Pinpoint the cell where the given text exists, returning its (X, Y) midpoint coordinate. 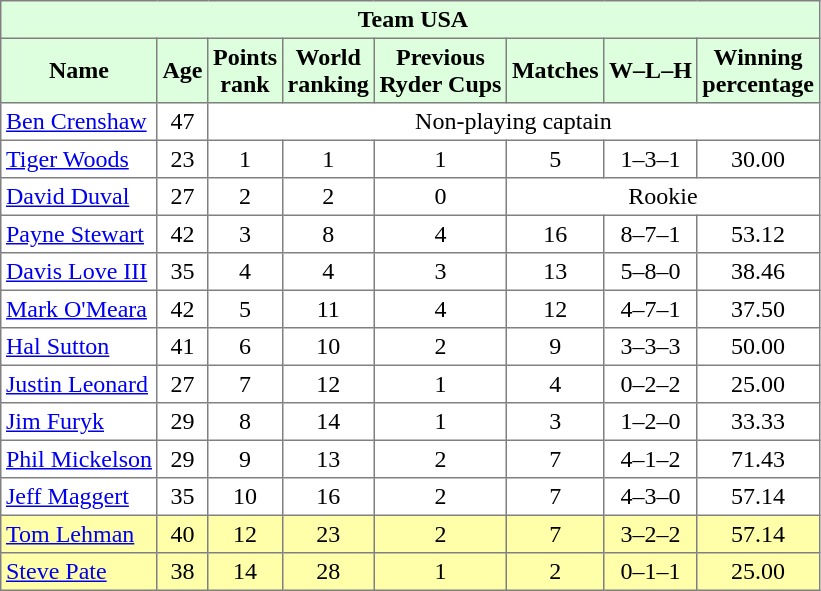
Team USA (410, 20)
Worldranking (328, 70)
28 (328, 572)
0–2–2 (650, 384)
Payne Stewart (80, 234)
47 (182, 122)
Name (80, 70)
Matches (556, 70)
30.00 (758, 159)
71.43 (758, 459)
Justin Leonard (80, 384)
Davis Love III (80, 272)
37.50 (758, 309)
40 (182, 534)
Winningpercentage (758, 70)
0 (440, 197)
Jim Furyk (80, 422)
Ben Crenshaw (80, 122)
Phil Mickelson (80, 459)
Tiger Woods (80, 159)
4–1–2 (650, 459)
Mark O'Meara (80, 309)
3–3–3 (650, 347)
PreviousRyder Cups (440, 70)
6 (246, 347)
50.00 (758, 347)
4–3–0 (650, 497)
Tom Lehman (80, 534)
0–1–1 (650, 572)
3–2–2 (650, 534)
David Duval (80, 197)
5–8–0 (650, 272)
Jeff Maggert (80, 497)
Pointsrank (246, 70)
Hal Sutton (80, 347)
38 (182, 572)
38.46 (758, 272)
Rookie (663, 197)
41 (182, 347)
Steve Pate (80, 572)
1–3–1 (650, 159)
11 (328, 309)
4–7–1 (650, 309)
1–2–0 (650, 422)
Non-playing captain (514, 122)
Age (182, 70)
33.33 (758, 422)
8–7–1 (650, 234)
W–L–H (650, 70)
53.12 (758, 234)
